Determine the (X, Y) coordinate at the center of the cell enclosing the given text.  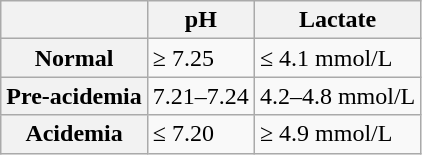
≥ 4.9 mmol/L (337, 134)
Lactate (337, 20)
Acidemia (74, 134)
Normal (74, 58)
Pre-acidemia (74, 96)
7.21–7.24 (200, 96)
≥ 7.25 (200, 58)
≤ 7.20 (200, 134)
≤ 4.1 mmol/L (337, 58)
4.2–4.8 mmol/L (337, 96)
pH (200, 20)
